Capture the cell that displays the provided text and extract its [x, y] central coordinate. 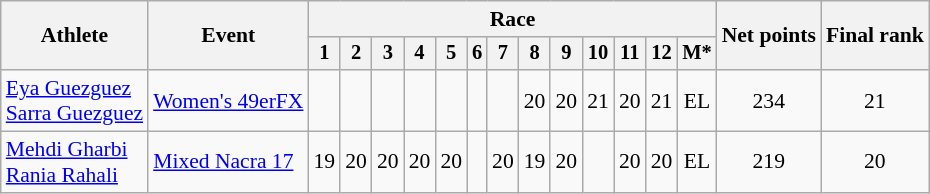
11 [630, 54]
3 [388, 54]
7 [503, 54]
Final rank [875, 36]
M* [696, 54]
Net points [769, 36]
Event [228, 36]
10 [598, 54]
5 [451, 54]
Mehdi GharbiRania Rahali [74, 162]
1 [325, 54]
Athlete [74, 36]
12 [662, 54]
219 [769, 162]
Women's 49erFX [228, 100]
Eya GuezguezSarra Guezguez [74, 100]
2 [356, 54]
6 [477, 54]
234 [769, 100]
9 [566, 54]
8 [535, 54]
Race [513, 19]
Mixed Nacra 17 [228, 162]
4 [420, 54]
